Detect which cell encompasses the target text, then output its [x, y] center coordinate. 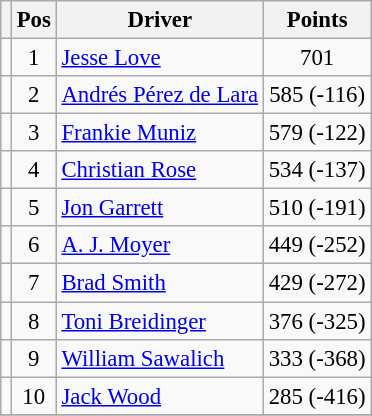
701 [316, 58]
510 (-191) [316, 208]
4 [34, 170]
1 [34, 58]
6 [34, 245]
376 (-325) [316, 321]
9 [34, 358]
Jesse Love [160, 58]
333 (-368) [316, 358]
3 [34, 133]
Jack Wood [160, 396]
Christian Rose [160, 170]
Jon Garrett [160, 208]
579 (-122) [316, 133]
Driver [160, 20]
Frankie Muniz [160, 133]
429 (-272) [316, 283]
449 (-252) [316, 245]
Points [316, 20]
534 (-137) [316, 170]
Brad Smith [160, 283]
10 [34, 396]
285 (-416) [316, 396]
Pos [34, 20]
585 (-116) [316, 95]
2 [34, 95]
5 [34, 208]
A. J. Moyer [160, 245]
Andrés Pérez de Lara [160, 95]
William Sawalich [160, 358]
7 [34, 283]
8 [34, 321]
Toni Breidinger [160, 321]
